Determine the [X, Y] coordinate at the center of the cell enclosing the given text.  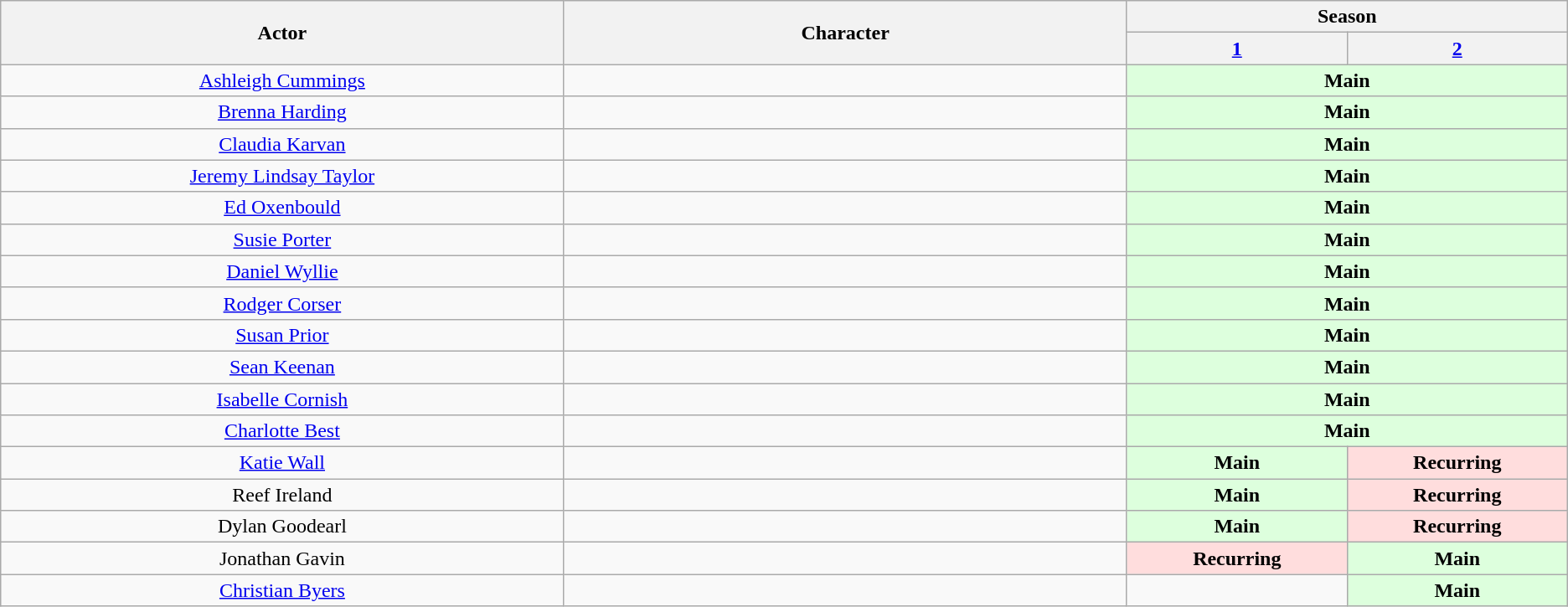
Sean Keenan [282, 367]
Season [1347, 17]
1 [1236, 49]
Claudia Karvan [282, 144]
Brenna Harding [282, 112]
Susan Prior [282, 335]
Charlotte Best [282, 431]
Reef Ireland [282, 495]
Daniel Wyllie [282, 271]
Christian Byers [282, 590]
Character [845, 33]
Jonathan Gavin [282, 558]
Rodger Corser [282, 303]
Isabelle Cornish [282, 399]
Dylan Goodearl [282, 527]
Susie Porter [282, 239]
Katie Wall [282, 463]
Ed Oxenbould [282, 208]
Actor [282, 33]
2 [1457, 49]
Jeremy Lindsay Taylor [282, 176]
Ashleigh Cummings [282, 80]
